Locate the cell with the specified text and output its [x, y] center coordinate. 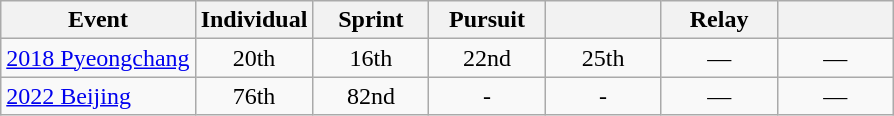
2018 Pyeongchang [98, 58]
16th [371, 58]
Event [98, 20]
82nd [371, 96]
Pursuit [487, 20]
25th [603, 58]
20th [254, 58]
22nd [487, 58]
Sprint [371, 20]
Individual [254, 20]
2022 Beijing [98, 96]
76th [254, 96]
Relay [719, 20]
